From the cell containing the given text, extract its center point as (x, y) coordinate. 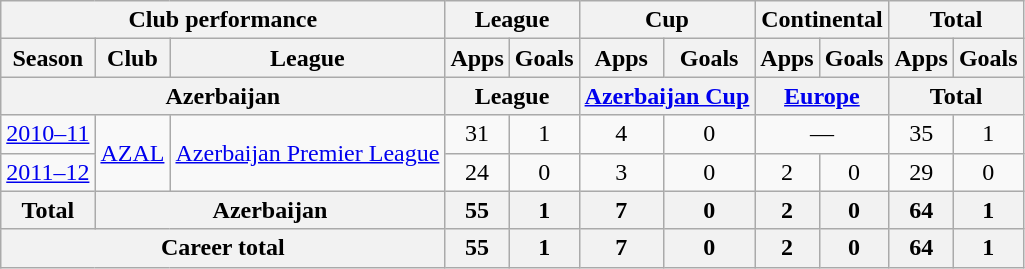
— (822, 134)
Cup (667, 20)
4 (621, 134)
24 (477, 172)
Club (132, 58)
2010–11 (48, 134)
Continental (822, 20)
29 (921, 172)
3 (621, 172)
Azerbaijan Premier League (308, 153)
35 (921, 134)
AZAL (132, 153)
Club performance (223, 20)
2011–12 (48, 172)
31 (477, 134)
Season (48, 58)
Career total (223, 248)
Europe (822, 96)
Azerbaijan Cup (667, 96)
